Identify which cell holds the provided text, then report its [X, Y] central coordinate. 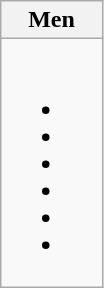
Men [52, 20]
